Find where the given text appears and provide that cell's center as [x, y] coordinate. 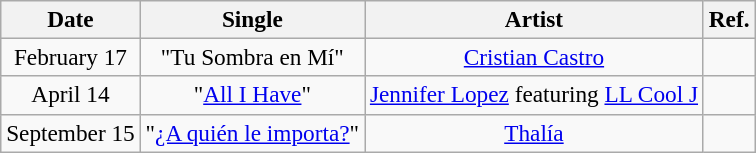
"All I Have" [252, 95]
Ref. [728, 19]
February 17 [70, 57]
"Tu Sombra en Mí" [252, 57]
Artist [534, 19]
Jennifer Lopez featuring LL Cool J [534, 95]
September 15 [70, 133]
Cristian Castro [534, 57]
"¿A quién le importa?" [252, 133]
Thalía [534, 133]
Single [252, 19]
Date [70, 19]
April 14 [70, 95]
